Extract the (X, Y) coordinate from the center of the cell holding the provided text.  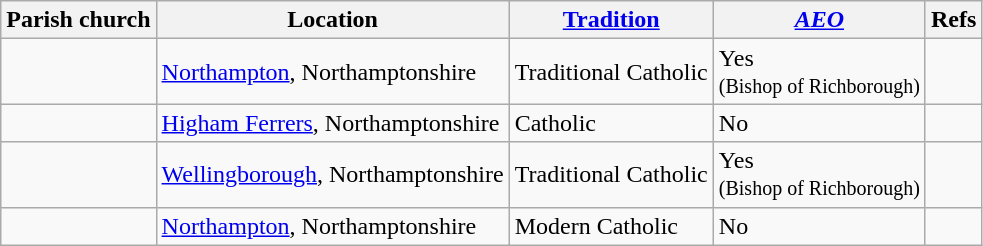
Catholic (611, 123)
Higham Ferrers, Northamptonshire (332, 123)
Refs (953, 20)
Tradition (611, 20)
AEO (819, 20)
Location (332, 20)
Wellingborough, Northamptonshire (332, 174)
Parish church (78, 20)
Modern Catholic (611, 226)
